From the cell containing the given text, extract its center point as (x, y) coordinate. 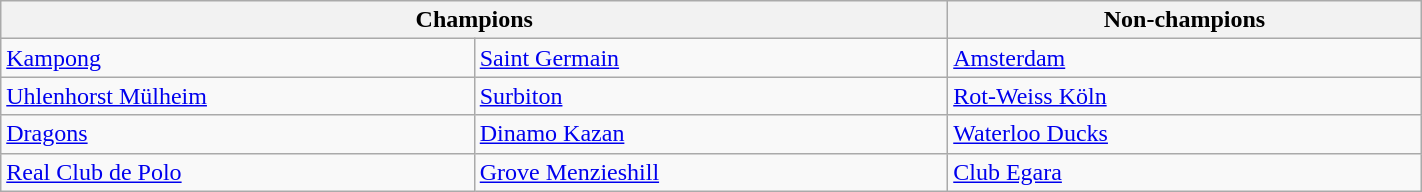
Non-champions (1185, 20)
Grove Menzieshill (710, 172)
Dinamo Kazan (710, 134)
Surbiton (710, 96)
Uhlenhorst Mülheim (238, 96)
Rot-Weiss Köln (1185, 96)
Waterloo Ducks (1185, 134)
Club Egara (1185, 172)
Amsterdam (1185, 58)
Dragons (238, 134)
Champions (474, 20)
Saint Germain (710, 58)
Real Club de Polo (238, 172)
Kampong (238, 58)
